Return the [X, Y] coordinate for the center point of the cell that contains the specified text.  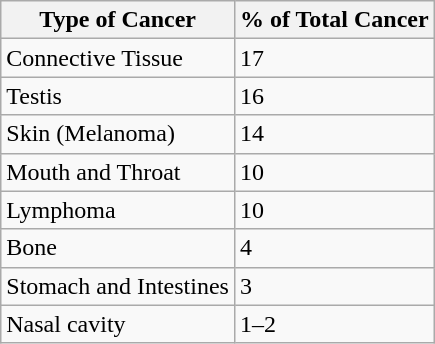
1–2 [334, 324]
17 [334, 58]
14 [334, 134]
Testis [118, 96]
4 [334, 248]
Mouth and Throat [118, 172]
Type of Cancer [118, 20]
% of Total Cancer [334, 20]
3 [334, 286]
Stomach and Intestines [118, 286]
16 [334, 96]
Nasal cavity [118, 324]
Skin (Melanoma) [118, 134]
Lymphoma [118, 210]
Connective Tissue [118, 58]
Bone [118, 248]
